Detect which cell encompasses the target text, then output its (x, y) center coordinate. 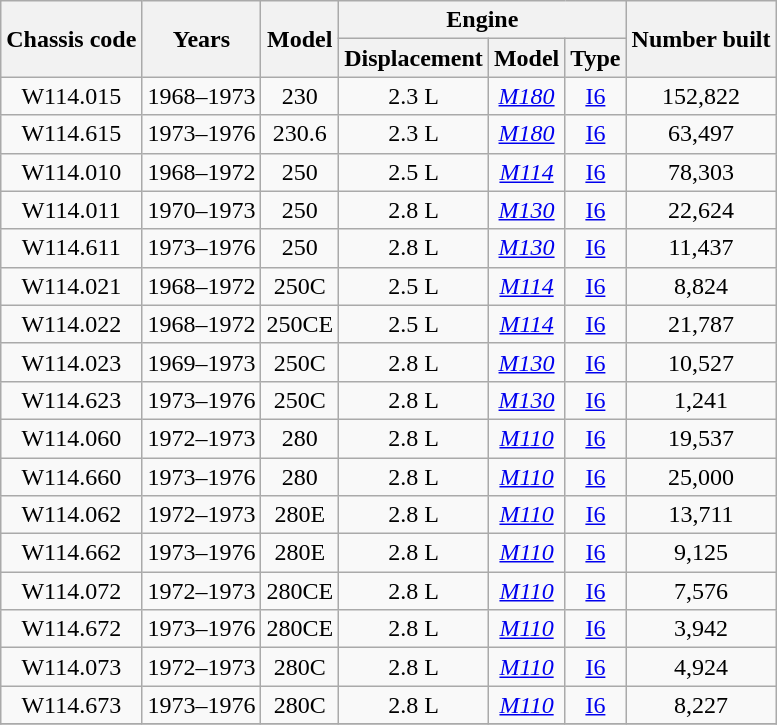
19,537 (701, 438)
3,942 (701, 629)
8,227 (701, 705)
10,527 (701, 362)
W114.060 (72, 438)
W114.015 (72, 96)
W114.615 (72, 134)
Number built (701, 39)
8,824 (701, 286)
W114.023 (72, 362)
W114.611 (72, 248)
25,000 (701, 477)
W114.072 (72, 591)
9,125 (701, 553)
63,497 (701, 134)
1968–1973 (202, 96)
W114.073 (72, 667)
W114.022 (72, 324)
Type (596, 58)
W114.011 (72, 210)
W114.673 (72, 705)
W114.672 (72, 629)
W114.662 (72, 553)
W114.010 (72, 172)
230.6 (300, 134)
78,303 (701, 172)
1,241 (701, 400)
W114.062 (72, 515)
7,576 (701, 591)
11,437 (701, 248)
Years (202, 39)
22,624 (701, 210)
21,787 (701, 324)
4,924 (701, 667)
W114.021 (72, 286)
230 (300, 96)
Chassis code (72, 39)
Engine (482, 20)
1970–1973 (202, 210)
152,822 (701, 96)
W114.623 (72, 400)
W114.660 (72, 477)
250CE (300, 324)
1969–1973 (202, 362)
13,711 (701, 515)
Displacement (414, 58)
